Provide the (X, Y) coordinate of the cell's center where the given text is located.  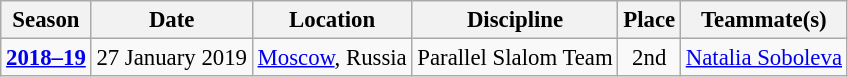
2nd (649, 58)
Location (332, 20)
Date (172, 20)
Parallel Slalom Team (515, 58)
Natalia Soboleva (764, 58)
2018–19 (46, 58)
Moscow, Russia (332, 58)
27 January 2019 (172, 58)
Teammate(s) (764, 20)
Discipline (515, 20)
Season (46, 20)
Place (649, 20)
